Find where the given text appears and provide that cell's center as (x, y) coordinate. 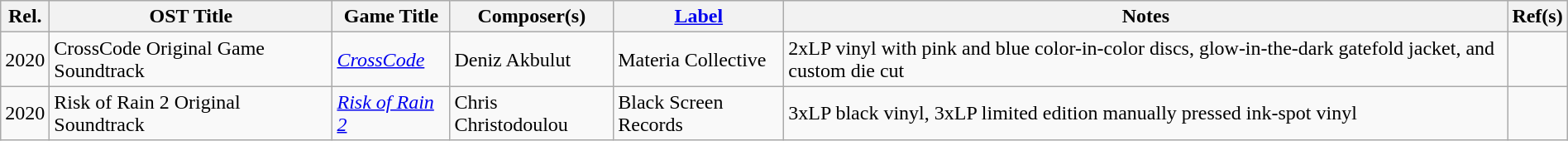
Risk of Rain 2 Original Soundtrack (191, 113)
3xLP black vinyl, 3xLP limited edition manually pressed ink-spot vinyl (1146, 113)
Ref(s) (1537, 17)
OST Title (191, 17)
Deniz Akbulut (532, 60)
Label (699, 17)
Materia Collective (699, 60)
CrossCode Original Game Soundtrack (191, 60)
Chris Christodoulou (532, 113)
Risk of Rain 2 (391, 113)
Composer(s) (532, 17)
CrossCode (391, 60)
Rel. (25, 17)
Black Screen Records (699, 113)
2xLP vinyl with pink and blue color-in-color discs, glow-in-the-dark gatefold jacket, and custom die cut (1146, 60)
Notes (1146, 17)
Game Title (391, 17)
